Determine the (x, y) coordinate at the center of the cell enclosing the given text.  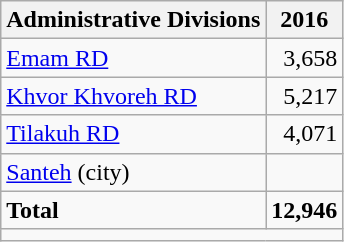
5,217 (304, 96)
Total (134, 210)
Administrative Divisions (134, 20)
Tilakuh RD (134, 134)
Emam RD (134, 58)
12,946 (304, 210)
Khvor Khvoreh RD (134, 96)
4,071 (304, 134)
2016 (304, 20)
Santeh (city) (134, 172)
3,658 (304, 58)
